Return (X, Y) of the center of cell containing provided text 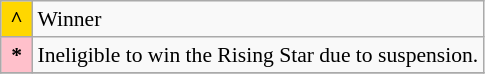
* (17, 55)
Ineligible to win the Rising Star due to suspension. (258, 55)
^ (17, 19)
Winner (258, 19)
